Identify which cell holds the provided text, then report its [X, Y] central coordinate. 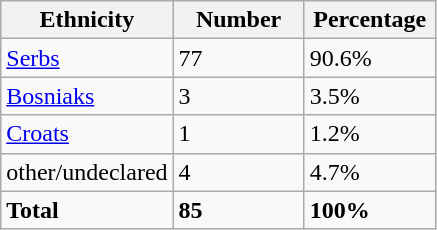
Number [238, 20]
1 [238, 134]
Ethnicity [87, 20]
77 [238, 58]
4 [238, 172]
100% [370, 210]
90.6% [370, 58]
Croats [87, 134]
Total [87, 210]
3 [238, 96]
Percentage [370, 20]
3.5% [370, 96]
85 [238, 210]
Serbs [87, 58]
1.2% [370, 134]
Bosniaks [87, 96]
4.7% [370, 172]
other/undeclared [87, 172]
